For the text-containing cell, return its midpoint in [X, Y] coordinate format. 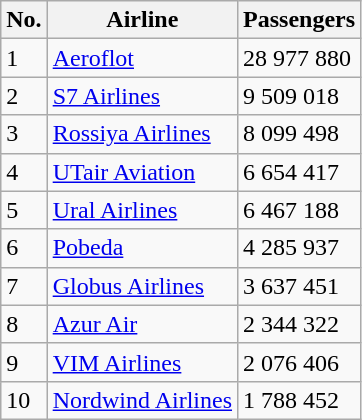
10 [24, 400]
2 [24, 96]
1 788 452 [300, 400]
9 509 018 [300, 96]
S7 Airlines [142, 96]
9 [24, 362]
No. [24, 20]
Passengers [300, 20]
3 [24, 134]
Airline [142, 20]
4 285 937 [300, 248]
Ural Airlines [142, 210]
VIM Airlines [142, 362]
28 977 880 [300, 58]
UTair Aviation [142, 172]
Azur Air [142, 324]
Aeroflot [142, 58]
7 [24, 286]
2 344 322 [300, 324]
6 654 417 [300, 172]
6 [24, 248]
2 076 406 [300, 362]
Pobeda [142, 248]
1 [24, 58]
Globus Airlines [142, 286]
6 467 188 [300, 210]
8 099 498 [300, 134]
5 [24, 210]
Rossiya Airlines [142, 134]
8 [24, 324]
Nordwind Airlines [142, 400]
3 637 451 [300, 286]
4 [24, 172]
